Detect which cell encompasses the target text, then output its [X, Y] center coordinate. 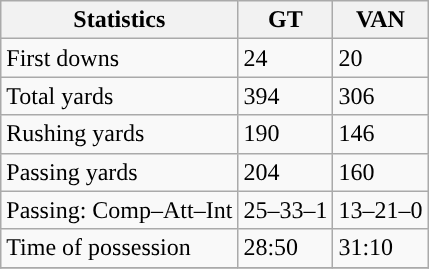
Rushing yards [120, 134]
Statistics [120, 20]
Time of possession [120, 248]
20 [380, 58]
GT [286, 20]
190 [286, 134]
First downs [120, 58]
VAN [380, 20]
31:10 [380, 248]
13–21–0 [380, 210]
Passing: Comp–Att–Int [120, 210]
394 [286, 96]
28:50 [286, 248]
306 [380, 96]
204 [286, 172]
146 [380, 134]
25–33–1 [286, 210]
24 [286, 58]
Passing yards [120, 172]
160 [380, 172]
Total yards [120, 96]
